Detect which cell encompasses the target text, then output its [X, Y] center coordinate. 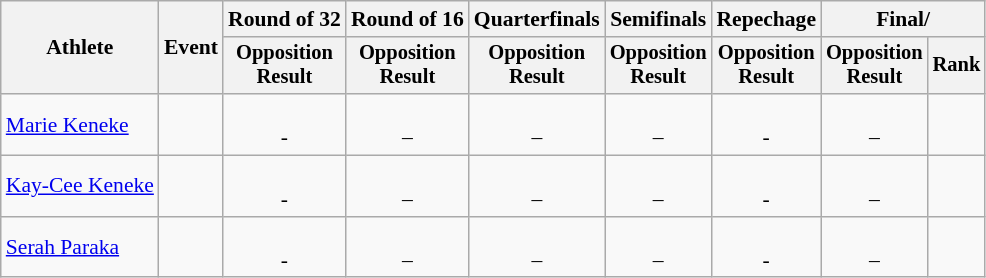
Event [191, 48]
Quarterfinals [537, 19]
Marie Keneke [80, 124]
Round of 16 [408, 19]
Serah Paraka [80, 248]
Semifinals [658, 19]
Athlete [80, 48]
Kay-Cee Keneke [80, 186]
Final/ [903, 19]
Rank [957, 66]
Repechage [766, 19]
Round of 32 [284, 19]
